For the text-containing cell, return its midpoint in (X, Y) coordinate format. 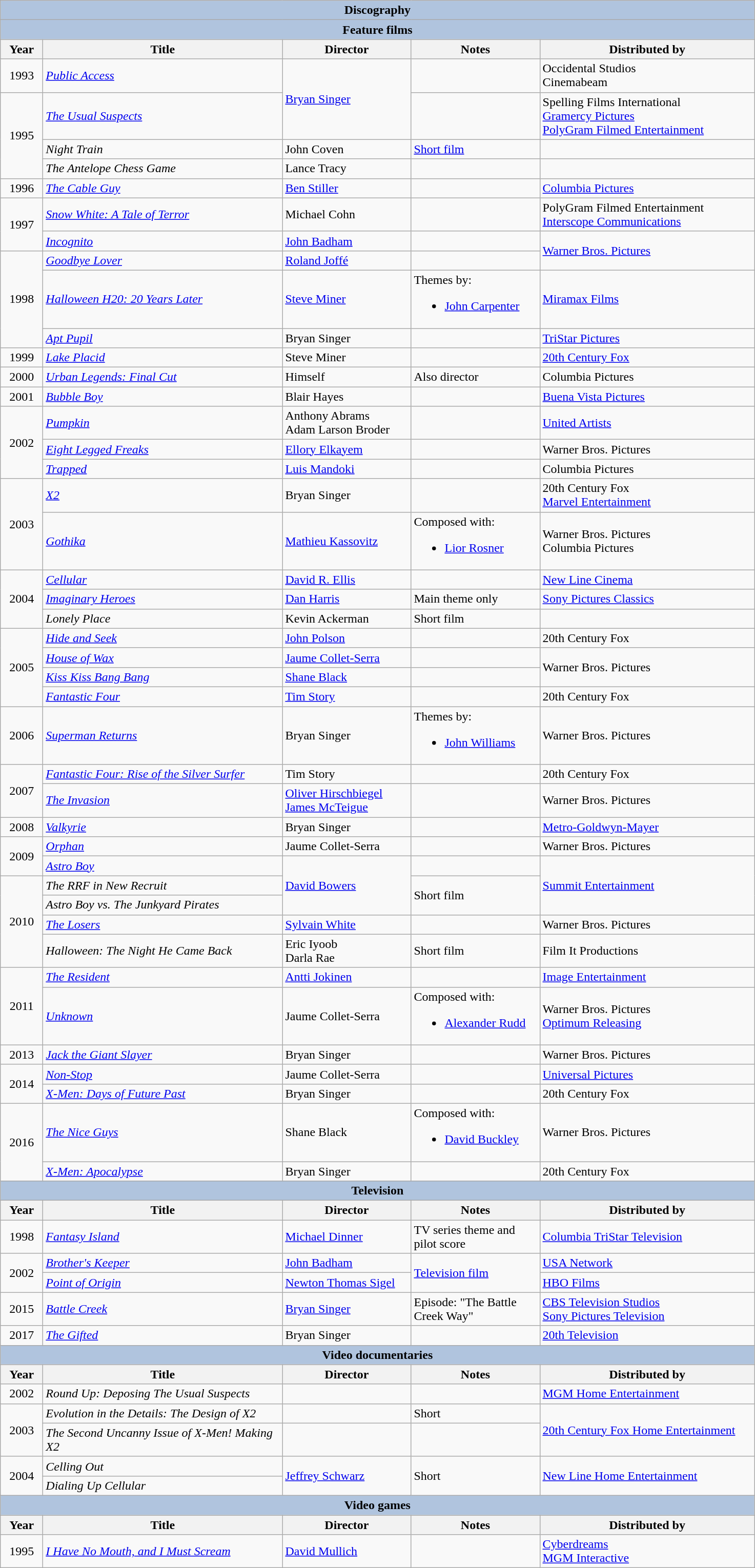
Fantastic Four (163, 696)
Astro Boy vs. The Junkyard Pirates (163, 905)
Michael Dinner (346, 1237)
Cellular (163, 580)
The Second Uncanny Issue of X-Men! Making X2 (163, 1440)
Ben Stiller (346, 188)
Main theme only (476, 599)
Round Up: Deposing The Usual Suspects (163, 1394)
The Usual Suspects (163, 116)
The Resident (163, 977)
The RRF in New Recruit (163, 885)
Gothika (163, 541)
Image Entertainment (647, 977)
Bubble Boy (163, 397)
2015 (22, 1309)
Orphan (163, 847)
The Losers (163, 924)
The Antelope Chess Game (163, 169)
MGM Home Entertainment (647, 1394)
Columbia TriStar Television (647, 1237)
New Line Cinema (647, 580)
Television film (476, 1273)
Snow White: A Tale of Terror (163, 214)
Urban Legends: Final Cut (163, 377)
The Nice Guys (163, 1132)
Film It Productions (647, 951)
Composed with:Lior Rosner (476, 541)
Episode: "The Battle Creek Way" (476, 1309)
Dan Harris (346, 599)
David Bowers (346, 885)
Feature films (377, 30)
Sylvain White (346, 924)
CBS Television StudiosSony Pictures Television (647, 1309)
PolyGram Filmed EntertainmentInterscope Communications (647, 214)
2011 (22, 1006)
Spelling Films InternationalGramercy PicturesPolyGram Filmed Entertainment (647, 116)
Michael Cohn (346, 214)
Sony Pictures Classics (647, 599)
2007 (22, 791)
Anthony AbramsAdam Larson Broder (346, 423)
Ellory Elkayem (346, 449)
Metro-Goldwyn-Mayer (647, 827)
Universal Pictures (647, 1074)
Hide and Seek (163, 638)
Non-Stop (163, 1074)
I Have No Mouth, and I Must Scream (163, 1552)
2001 (22, 397)
Lake Placid (163, 358)
Night Train (163, 149)
1997 (22, 224)
The Cable Guy (163, 188)
2013 (22, 1055)
Battle Creek (163, 1309)
X2 (163, 495)
Composed with:Alexander Rudd (476, 1016)
Fantasy Island (163, 1237)
Celling Out (163, 1466)
CyberdreamsMGM Interactive (647, 1552)
2005 (22, 667)
New Line Home Entertainment (647, 1476)
Summit Entertainment (647, 885)
TriStar Pictures (647, 338)
Jeffrey Schwarz (346, 1476)
Oliver HirschbiegelJames McTeigue (346, 800)
Imaginary Heroes (163, 599)
Newton Thomas Sigel (346, 1283)
Apt Pupil (163, 338)
Dialing Up Cellular (163, 1486)
David R. Ellis (346, 580)
Video games (377, 1505)
Antti Jokinen (346, 977)
Halloween H20: 20 Years Later (163, 299)
Mathieu Kassovitz (346, 541)
John Polson (346, 638)
David Mullich (346, 1552)
Kevin Ackerman (346, 618)
Themes by:John Williams (476, 735)
Eight Legged Freaks (163, 449)
2014 (22, 1084)
Public Access (163, 76)
2000 (22, 377)
Pumpkin (163, 423)
Discography (377, 10)
Fantastic Four: Rise of the Silver Surfer (163, 774)
Video documentaries (377, 1355)
X-Men: Days of Future Past (163, 1094)
Evolution in the Details: The Design of X2 (163, 1413)
20th Century FoxMarvel Entertainment (647, 495)
Roland Joffé (346, 260)
2009 (22, 856)
The Invasion (163, 800)
2017 (22, 1335)
John Coven (346, 149)
Luis Mandoki (346, 469)
Buena Vista Pictures (647, 397)
Warner Bros. PicturesColumbia Pictures (647, 541)
House of Wax (163, 657)
Miramax Films (647, 299)
TV series theme and pilot score (476, 1237)
Composed with:David Buckley (476, 1132)
HBO Films (647, 1283)
1999 (22, 358)
Valkyrie (163, 827)
United Artists (647, 423)
Television (377, 1191)
20th Century Fox Home Entertainment (647, 1430)
Kiss Kiss Bang Bang (163, 677)
Jack the Giant Slayer (163, 1055)
Brother's Keeper (163, 1263)
Halloween: The Night He Came Back (163, 951)
Superman Returns (163, 735)
Trapped (163, 469)
Eric IyoobDarla Rae (346, 951)
X-Men: Apocalypse (163, 1171)
Lonely Place (163, 618)
2010 (22, 921)
Goodbye Lover (163, 260)
Unknown (163, 1016)
2006 (22, 735)
Blair Hayes (346, 397)
1993 (22, 76)
Occidental StudiosCinemabeam (647, 76)
The Gifted (163, 1335)
USA Network (647, 1263)
2008 (22, 827)
1996 (22, 188)
2016 (22, 1142)
Astro Boy (163, 866)
Point of Origin (163, 1283)
Lance Tracy (346, 169)
Themes by:John Carpenter (476, 299)
Incognito (163, 241)
Also director (476, 377)
Warner Bros. PicturesOptimum Releasing (647, 1016)
Himself (346, 377)
20th Television (647, 1335)
